Locate the cell with the specified text and output its (X, Y) center coordinate. 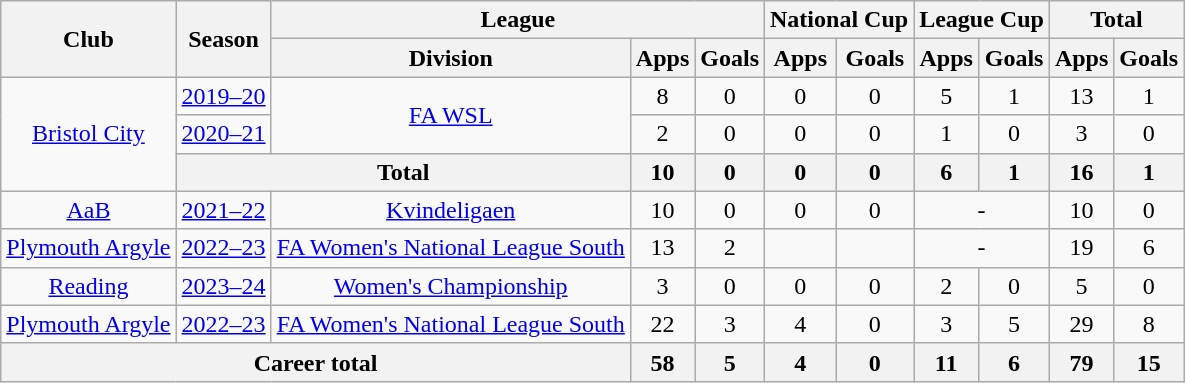
Bristol City (88, 134)
79 (1081, 362)
58 (662, 362)
FA WSL (450, 115)
19 (1081, 248)
2020–21 (224, 134)
2023–24 (224, 286)
National Cup (840, 20)
League (518, 20)
Women's Championship (450, 286)
Career total (316, 362)
22 (662, 324)
11 (946, 362)
29 (1081, 324)
2021–22 (224, 210)
15 (1149, 362)
League Cup (982, 20)
16 (1081, 172)
Reading (88, 286)
Club (88, 39)
AaB (88, 210)
Kvindeligaen (450, 210)
2019–20 (224, 96)
Division (450, 58)
Season (224, 39)
